Capture the cell that displays the provided text and extract its [X, Y] central coordinate. 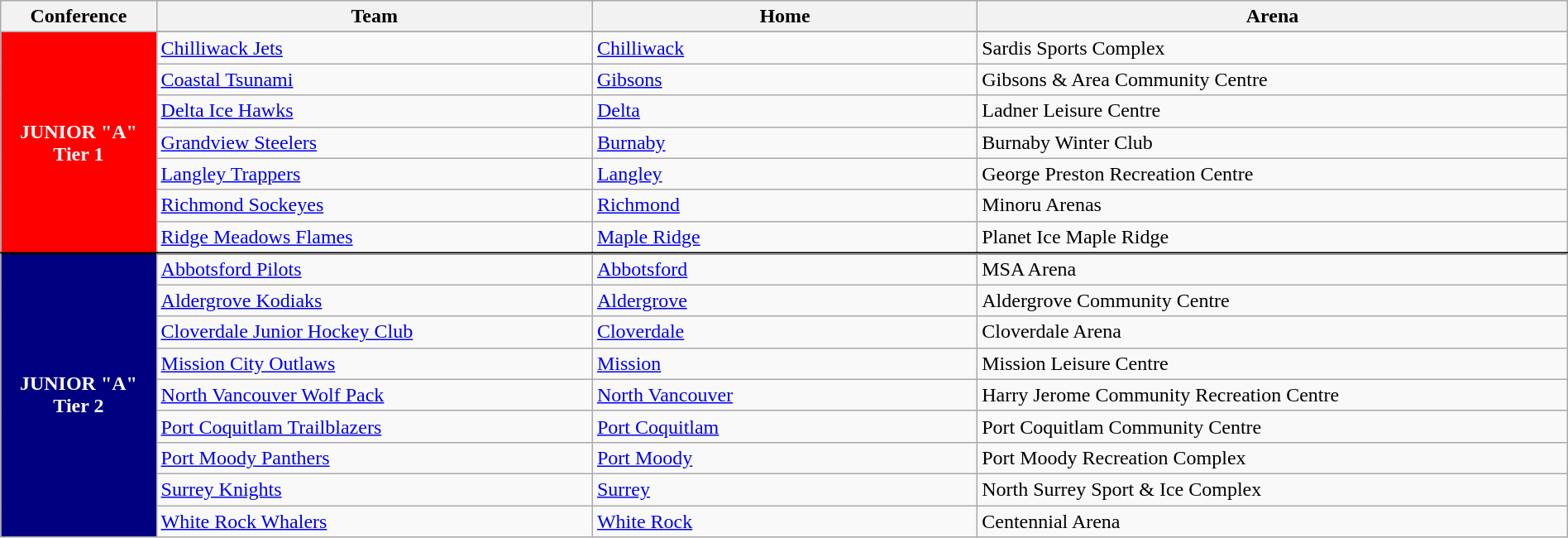
Cloverdale Arena [1273, 332]
George Preston Recreation Centre [1273, 174]
Planet Ice Maple Ridge [1273, 237]
Gibsons [784, 79]
Arena [1273, 17]
Cloverdale [784, 332]
Port Moody Panthers [374, 458]
MSA Arena [1273, 269]
Grandview Steelers [374, 142]
Surrey [784, 489]
Port Moody [784, 458]
Harry Jerome Community Recreation Centre [1273, 395]
Conference [79, 17]
Mission [784, 363]
Richmond Sockeyes [374, 205]
Ridge Meadows Flames [374, 237]
Chilliwack Jets [374, 48]
JUNIOR "A"Tier 2 [79, 396]
Abbotsford [784, 269]
Richmond [784, 205]
Chilliwack [784, 48]
Delta Ice Hawks [374, 111]
Port Coquitlam [784, 426]
North Surrey Sport & Ice Complex [1273, 489]
Maple Ridge [784, 237]
Burnaby Winter Club [1273, 142]
Aldergrove Kodiaks [374, 300]
Port Moody Recreation Complex [1273, 458]
Cloverdale Junior Hockey Club [374, 332]
Burnaby [784, 142]
Aldergrove [784, 300]
Team [374, 17]
Langley Trappers [374, 174]
Gibsons & Area Community Centre [1273, 79]
Centennial Arena [1273, 521]
Sardis Sports Complex [1273, 48]
Delta [784, 111]
Abbotsford Pilots [374, 269]
White Rock Whalers [374, 521]
White Rock [784, 521]
Port Coquitlam Community Centre [1273, 426]
Aldergrove Community Centre [1273, 300]
Langley [784, 174]
Mission City Outlaws [374, 363]
Coastal Tsunami [374, 79]
Ladner Leisure Centre [1273, 111]
Surrey Knights [374, 489]
North Vancouver [784, 395]
Home [784, 17]
Port Coquitlam Trailblazers [374, 426]
JUNIOR "A"Tier 1 [79, 142]
Minoru Arenas [1273, 205]
Mission Leisure Centre [1273, 363]
North Vancouver Wolf Pack [374, 395]
